Detect which cell encompasses the target text, then output its [X, Y] center coordinate. 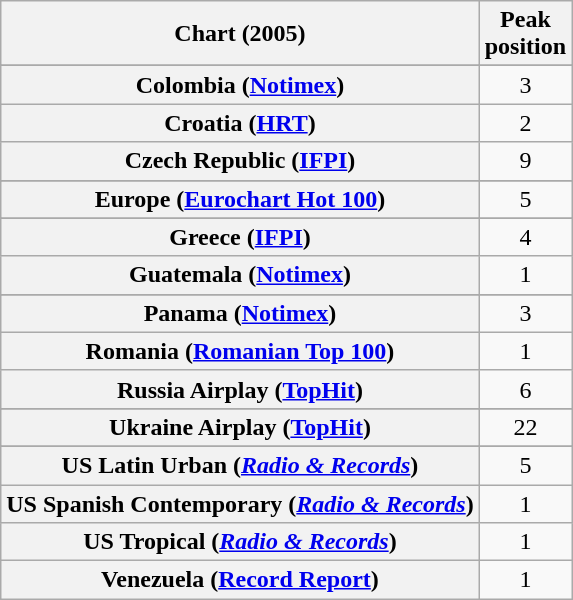
22 [525, 427]
Venezuela (Record Report) [240, 580]
Greece (IFPI) [240, 237]
2 [525, 123]
6 [525, 389]
Colombia (Notimex) [240, 85]
US Spanish Contemporary (Radio & Records) [240, 503]
Panama (Notimex) [240, 313]
Europe (Eurochart Hot 100) [240, 199]
4 [525, 237]
US Latin Urban (Radio & Records) [240, 465]
Guatemala (Notimex) [240, 275]
Romania (Romanian Top 100) [240, 351]
Czech Republic (IFPI) [240, 161]
Russia Airplay (TopHit) [240, 389]
US Tropical (Radio & Records) [240, 542]
9 [525, 161]
Ukraine Airplay (TopHit) [240, 427]
Peakposition [525, 34]
Croatia (HRT) [240, 123]
Chart (2005) [240, 34]
